Determine the [x, y] coordinate at the center of the cell enclosing the given text.  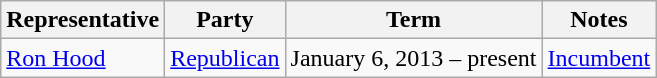
Party [225, 20]
Notes [599, 20]
Incumbent [599, 58]
Ron Hood [83, 58]
January 6, 2013 – present [414, 58]
Term [414, 20]
Representative [83, 20]
Republican [225, 58]
